Find where the given text appears and provide that cell's center as (x, y) coordinate. 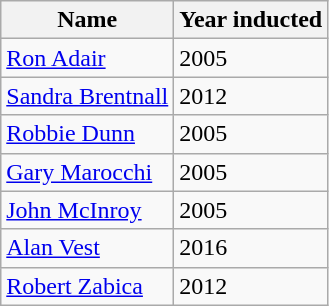
Name (88, 20)
Year inducted (251, 20)
John McInroy (88, 210)
Gary Marocchi (88, 172)
Robert Zabica (88, 286)
Sandra Brentnall (88, 96)
Alan Vest (88, 248)
2016 (251, 248)
Ron Adair (88, 58)
Robbie Dunn (88, 134)
